Return the (x, y) coordinate for the center point of the cell that contains the specified text.  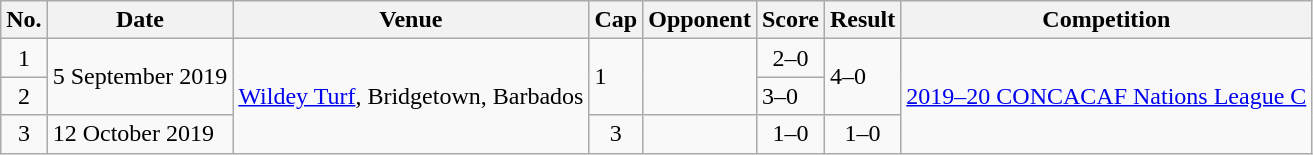
No. (24, 20)
Score (790, 20)
3–0 (790, 96)
Date (140, 20)
Competition (1106, 20)
4–0 (862, 77)
2–0 (790, 58)
Result (862, 20)
12 October 2019 (140, 134)
Cap (616, 20)
5 September 2019 (140, 77)
Opponent (700, 20)
2019–20 CONCACAF Nations League C (1106, 96)
Venue (411, 20)
Wildey Turf, Bridgetown, Barbados (411, 96)
2 (24, 96)
